Return [X, Y] of the center of cell containing provided text 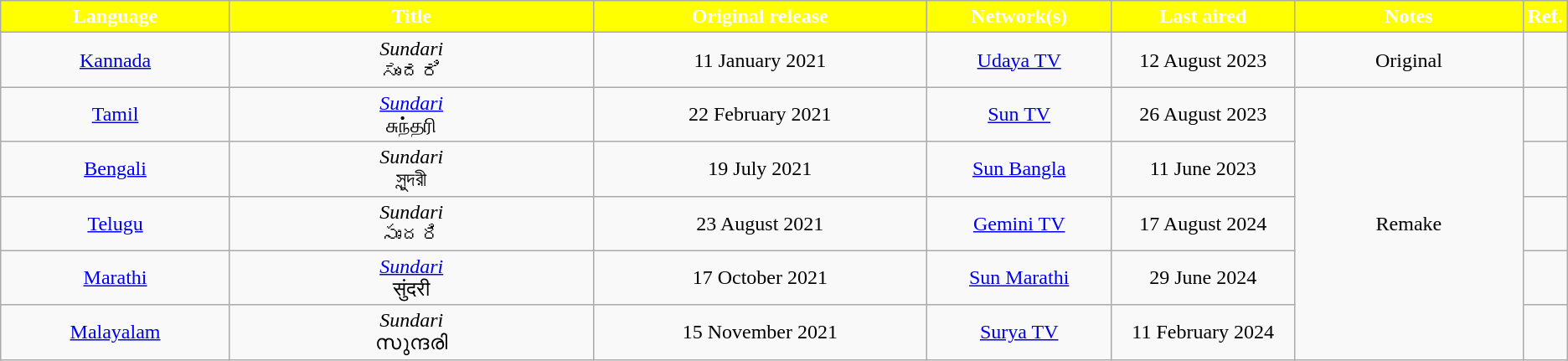
Sundari സുന്ദരി [411, 332]
Sundari சுந்தரி [411, 114]
Surya TV [1019, 332]
Sundari ಸುಂದರಿ [411, 60]
Sundari सुंदरी [411, 278]
Kannada [116, 60]
26 August 2023 [1203, 114]
Sun TV [1019, 114]
Tamil [116, 114]
22 February 2021 [761, 114]
12 August 2023 [1203, 60]
Language [116, 17]
Original [1409, 60]
19 July 2021 [761, 169]
29 June 2024 [1203, 278]
Notes [1409, 17]
Bengali [116, 169]
Network(s) [1019, 17]
Title [411, 17]
Marathi [116, 278]
Remake [1409, 223]
11 February 2024 [1203, 332]
Udaya TV [1019, 60]
Telugu [116, 223]
Malayalam [116, 332]
Sundari సుందరి [411, 223]
Ref. [1545, 17]
Sundari সুন্দরী [411, 169]
Gemini TV [1019, 223]
Sun Marathi [1019, 278]
Last aired [1203, 17]
17 August 2024 [1203, 223]
Sun Bangla [1019, 169]
11 January 2021 [761, 60]
11 June 2023 [1203, 169]
Original release [761, 17]
15 November 2021 [761, 332]
23 August 2021 [761, 223]
17 October 2021 [761, 278]
